Find where the given text appears and provide that cell's center as [x, y] coordinate. 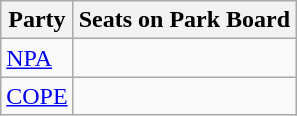
NPA [37, 58]
Seats on Park Board [184, 20]
COPE [37, 96]
Party [37, 20]
